From the cell containing the given text, extract its center point as (x, y) coordinate. 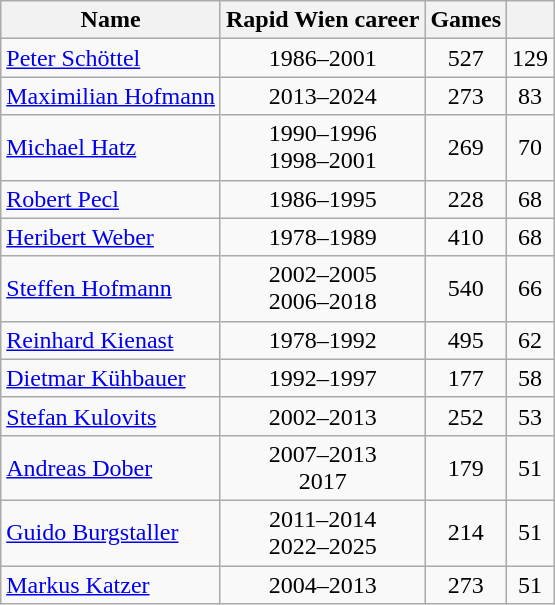
Heribert Weber (111, 237)
540 (466, 288)
Peter Schöttel (111, 58)
53 (530, 416)
Steffen Hofmann (111, 288)
1990–19961998–2001 (322, 148)
177 (466, 378)
70 (530, 148)
2007–20132017 (322, 468)
83 (530, 96)
Name (111, 20)
Stefan Kulovits (111, 416)
179 (466, 468)
1992–1997 (322, 378)
1978–1989 (322, 237)
129 (530, 58)
Guido Burgstaller (111, 532)
527 (466, 58)
1986–2001 (322, 58)
Games (466, 20)
214 (466, 532)
269 (466, 148)
Michael Hatz (111, 148)
Dietmar Kühbauer (111, 378)
Maximilian Hofmann (111, 96)
228 (466, 199)
1978–1992 (322, 340)
2002–2013 (322, 416)
58 (530, 378)
Rapid Wien career (322, 20)
Robert Pecl (111, 199)
Reinhard Kienast (111, 340)
2002–20052006–2018 (322, 288)
1986–1995 (322, 199)
Andreas Dober (111, 468)
62 (530, 340)
2011–20142022–2025 (322, 532)
2004–2013 (322, 585)
495 (466, 340)
2013–2024 (322, 96)
66 (530, 288)
410 (466, 237)
Markus Katzer (111, 585)
252 (466, 416)
